Return the (X, Y) coordinate for the center point of the cell that contains the specified text.  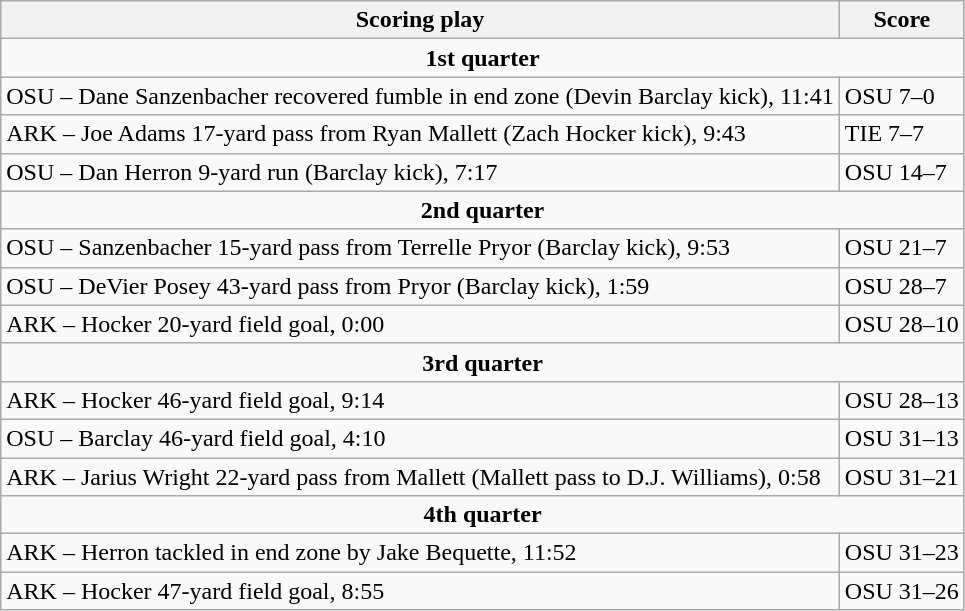
Score (902, 20)
2nd quarter (483, 210)
ARK – Joe Adams 17-yard pass from Ryan Mallett (Zach Hocker kick), 9:43 (420, 134)
OSU 14–7 (902, 172)
OSU – Dane Sanzenbacher recovered fumble in end zone (Devin Barclay kick), 11:41 (420, 96)
3rd quarter (483, 362)
OSU – Barclay 46-yard field goal, 4:10 (420, 438)
TIE 7–7 (902, 134)
OSU 31–21 (902, 477)
OSU – DeVier Posey 43-yard pass from Pryor (Barclay kick), 1:59 (420, 286)
OSU 28–10 (902, 324)
Scoring play (420, 20)
OSU – Dan Herron 9-yard run (Barclay kick), 7:17 (420, 172)
ARK – Hocker 47-yard field goal, 8:55 (420, 591)
OSU 31–23 (902, 553)
OSU 31–26 (902, 591)
ARK – Jarius Wright 22-yard pass from Mallett (Mallett pass to D.J. Williams), 0:58 (420, 477)
OSU 7–0 (902, 96)
4th quarter (483, 515)
OSU – Sanzenbacher 15-yard pass from Terrelle Pryor (Barclay kick), 9:53 (420, 248)
OSU 31–13 (902, 438)
ARK – Hocker 20-yard field goal, 0:00 (420, 324)
OSU 21–7 (902, 248)
ARK – Herron tackled in end zone by Jake Bequette, 11:52 (420, 553)
OSU 28–7 (902, 286)
OSU 28–13 (902, 400)
1st quarter (483, 58)
ARK – Hocker 46-yard field goal, 9:14 (420, 400)
